Scan for the cell matching the given text and deliver its (x, y) coordinate at center. 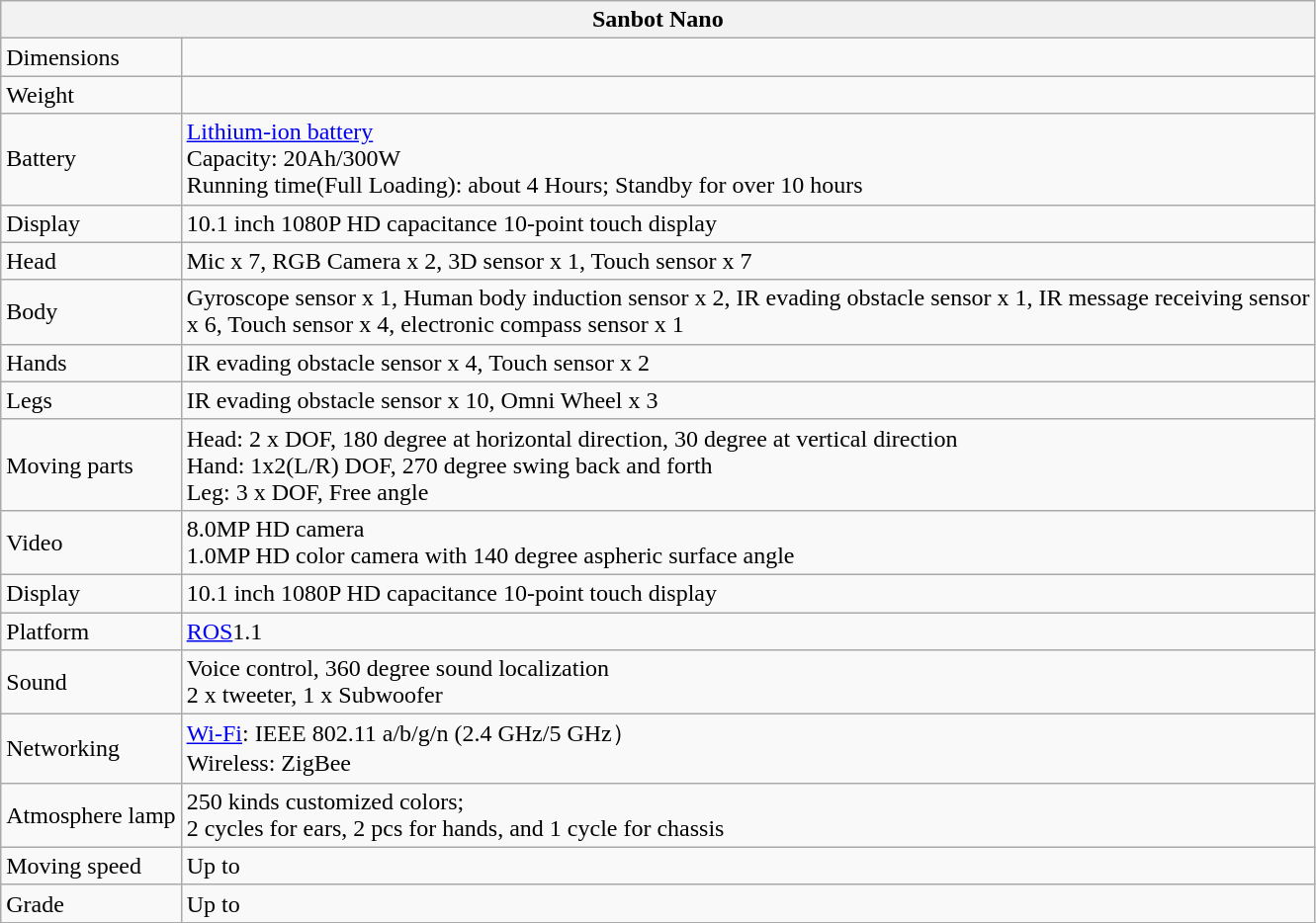
Legs (91, 400)
Networking (91, 749)
Grade (91, 903)
Head (91, 261)
ROS1.1 (747, 631)
Moving parts (91, 464)
Sound (91, 682)
Lithium-ion batteryCapacity: 20Ah/300WRunning time(Full Loading): about 4 Hours; Standby for over 10 hours (747, 159)
Platform (91, 631)
IR evading obstacle sensor x 10, Omni Wheel x 3 (747, 400)
8.0MP HD camera1.0MP HD color camera with 140 degree aspheric surface angle (747, 542)
Mic x 7, RGB Camera x 2, 3D sensor x 1, Touch sensor x 7 (747, 261)
Hands (91, 363)
Weight (91, 95)
Wi-Fi: IEEE 802.11 a/b/g/n (2.4 GHz/5 GHz） Wireless: ZigBee (747, 749)
Video (91, 542)
Voice control, 360 degree sound localization2 x tweeter, 1 x Subwoofer (747, 682)
Atmosphere lamp (91, 814)
Moving speed (91, 866)
Dimensions (91, 57)
Body (91, 312)
IR evading obstacle sensor x 4, Touch sensor x 2 (747, 363)
Sanbot Nano (658, 20)
250 kinds customized colors;2 cycles for ears, 2 pcs for hands, and 1 cycle for chassis (747, 814)
Battery (91, 159)
